Extract the [x, y] coordinate from the center of the cell holding the provided text.  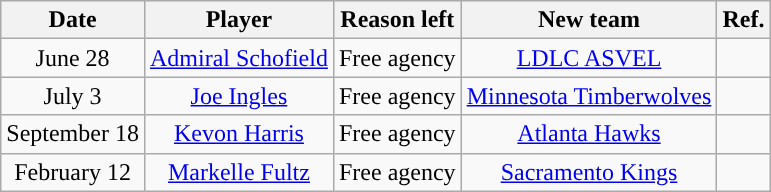
Kevon Harris [238, 134]
Reason left [397, 20]
September 18 [73, 134]
Atlanta Hawks [589, 134]
June 28 [73, 58]
February 12 [73, 172]
Ref. [744, 20]
Minnesota Timberwolves [589, 96]
Date [73, 20]
Sacramento Kings [589, 172]
Admiral Schofield [238, 58]
Player [238, 20]
Joe Ingles [238, 96]
New team [589, 20]
LDLC ASVEL [589, 58]
July 3 [73, 96]
Markelle Fultz [238, 172]
